Scan for the cell matching the given text and deliver its (x, y) coordinate at center. 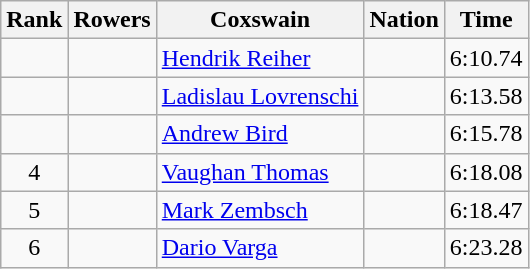
Rank (34, 20)
Ladislau Lovrenschi (260, 96)
4 (34, 172)
Rowers (112, 20)
Andrew Bird (260, 134)
Coxswain (260, 20)
6 (34, 248)
6:15.78 (486, 134)
Vaughan Thomas (260, 172)
6:13.58 (486, 96)
5 (34, 210)
Mark Zembsch (260, 210)
6:18.47 (486, 210)
Nation (404, 20)
Hendrik Reiher (260, 58)
Dario Varga (260, 248)
6:10.74 (486, 58)
6:23.28 (486, 248)
6:18.08 (486, 172)
Time (486, 20)
